Return the (x, y) coordinate for the center point of the cell that contains the specified text.  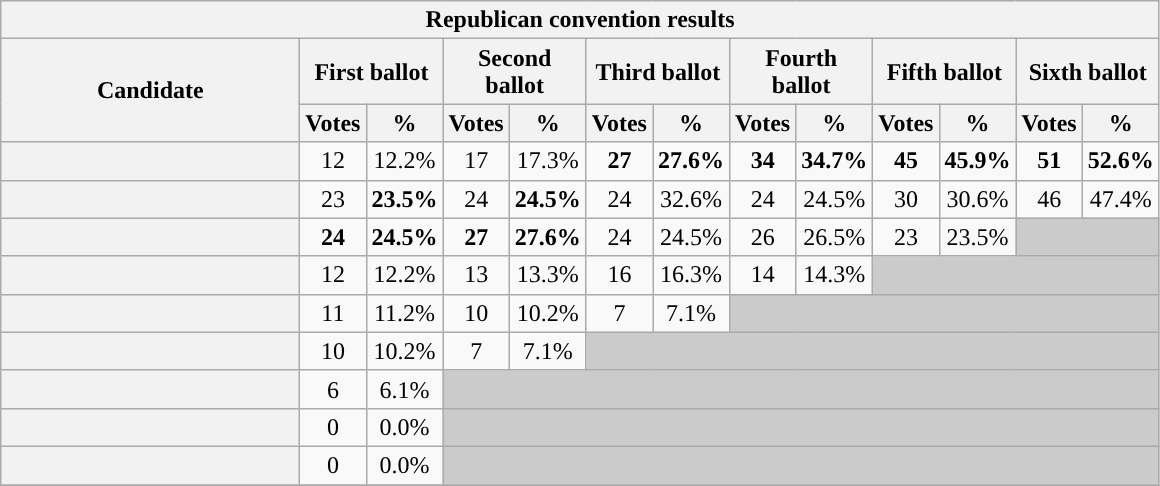
52.6% (1120, 161)
16 (619, 275)
13 (476, 275)
13.3% (548, 275)
32.6% (690, 199)
First ballot (372, 72)
6.1% (404, 389)
45.9% (978, 161)
11.2% (404, 313)
45 (906, 161)
Second ballot (514, 72)
30 (906, 199)
Third ballot (658, 72)
Sixth ballot (1088, 72)
14 (763, 275)
11 (333, 313)
17 (476, 161)
Fourth ballot (802, 72)
26.5% (834, 237)
30.6% (978, 199)
Candidate (150, 90)
16.3% (690, 275)
Fifth ballot (944, 72)
51 (1049, 161)
26 (763, 237)
46 (1049, 199)
47.4% (1120, 199)
17.3% (548, 161)
Republican convention results (580, 20)
6 (333, 389)
34 (763, 161)
14.3% (834, 275)
34.7% (834, 161)
